Scan for the cell matching the given text and deliver its (X, Y) coordinate at center. 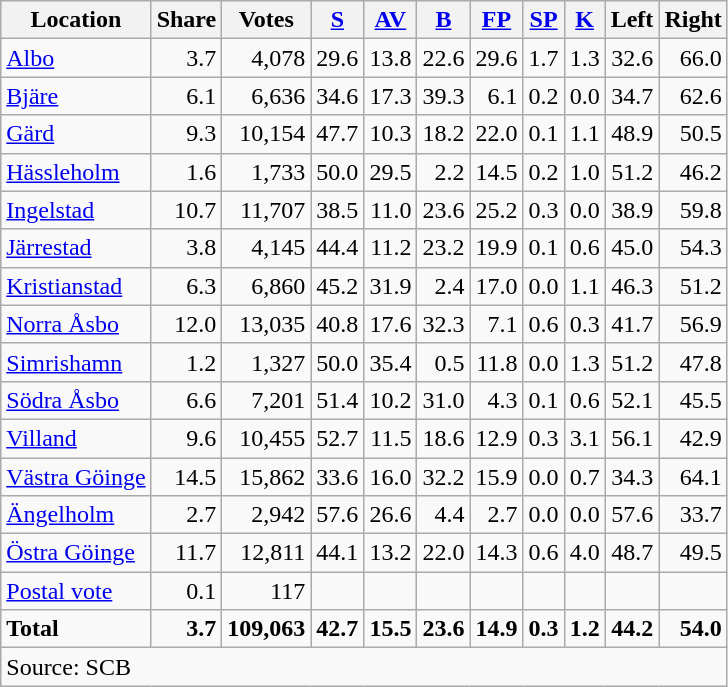
Gärd (76, 134)
13.2 (390, 553)
7,201 (266, 400)
33.6 (338, 477)
52.7 (338, 438)
Ängelholm (76, 515)
56.1 (632, 438)
9.6 (186, 438)
10.2 (390, 400)
6.3 (186, 286)
109,063 (266, 629)
S (338, 20)
Left (632, 20)
46.2 (693, 172)
52.1 (632, 400)
32.3 (444, 324)
17.3 (390, 96)
13.8 (390, 58)
Total (76, 629)
64.1 (693, 477)
23.2 (444, 248)
14.3 (496, 553)
SP (544, 20)
10,455 (266, 438)
1.0 (584, 172)
10,154 (266, 134)
54.3 (693, 248)
26.6 (390, 515)
Västra Göinge (76, 477)
62.6 (693, 96)
4.4 (444, 515)
11.2 (390, 248)
1,327 (266, 362)
7.1 (496, 324)
39.3 (444, 96)
66.0 (693, 58)
18.2 (444, 134)
10.3 (390, 134)
15,862 (266, 477)
Villand (76, 438)
34.6 (338, 96)
11.7 (186, 553)
4.0 (584, 553)
51.4 (338, 400)
117 (266, 591)
54.0 (693, 629)
11.5 (390, 438)
Share (186, 20)
12.9 (496, 438)
2,942 (266, 515)
25.2 (496, 210)
46.3 (632, 286)
K (584, 20)
AV (390, 20)
12,811 (266, 553)
Votes (266, 20)
48.9 (632, 134)
Hässleholm (76, 172)
Kristianstad (76, 286)
1.6 (186, 172)
12.0 (186, 324)
14.9 (496, 629)
44.2 (632, 629)
22.6 (444, 58)
34.7 (632, 96)
Södra Åsbo (76, 400)
6,636 (266, 96)
34.3 (632, 477)
15.9 (496, 477)
6.6 (186, 400)
17.0 (496, 286)
Ingelstad (76, 210)
29.5 (390, 172)
Albo (76, 58)
31.9 (390, 286)
49.5 (693, 553)
17.6 (390, 324)
Postal vote (76, 591)
Järrestad (76, 248)
47.8 (693, 362)
42.9 (693, 438)
4,145 (266, 248)
0.5 (444, 362)
47.7 (338, 134)
B (444, 20)
16.0 (390, 477)
3.8 (186, 248)
45.5 (693, 400)
Norra Åsbo (76, 324)
6,860 (266, 286)
11,707 (266, 210)
42.7 (338, 629)
15.5 (390, 629)
1.7 (544, 58)
18.6 (444, 438)
Simrishamn (76, 362)
Source: SCB (364, 667)
48.7 (632, 553)
44.1 (338, 553)
3.1 (584, 438)
0.7 (584, 477)
Right (693, 20)
41.7 (632, 324)
2.2 (444, 172)
32.2 (444, 477)
44.4 (338, 248)
11.0 (390, 210)
35.4 (390, 362)
45.2 (338, 286)
32.6 (632, 58)
1,733 (266, 172)
FP (496, 20)
33.7 (693, 515)
38.9 (632, 210)
13,035 (266, 324)
Östra Göinge (76, 553)
56.9 (693, 324)
11.8 (496, 362)
Location (76, 20)
4.3 (496, 400)
19.9 (496, 248)
59.8 (693, 210)
2.4 (444, 286)
4,078 (266, 58)
38.5 (338, 210)
31.0 (444, 400)
9.3 (186, 134)
40.8 (338, 324)
Bjäre (76, 96)
45.0 (632, 248)
50.5 (693, 134)
10.7 (186, 210)
